Search for the cell housing the specified text and yield its (x, y) center coordinate. 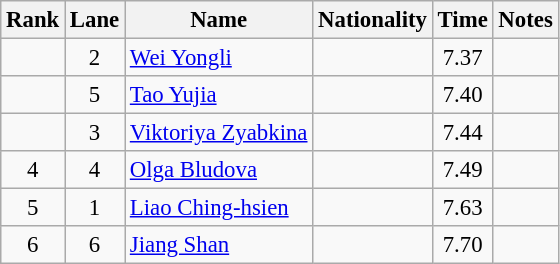
Liao Ching-hsien (219, 208)
Tao Yujia (219, 95)
3 (95, 133)
Wei Yongli (219, 58)
7.40 (462, 95)
Viktoriya Zyabkina (219, 133)
Lane (95, 20)
Name (219, 20)
Nationality (372, 20)
1 (95, 208)
Jiang Shan (219, 245)
7.70 (462, 245)
Rank (33, 20)
7.63 (462, 208)
Time (462, 20)
2 (95, 58)
7.49 (462, 170)
Olga Bludova (219, 170)
7.37 (462, 58)
7.44 (462, 133)
Notes (526, 20)
